Return (X, Y) of the center of cell containing provided text 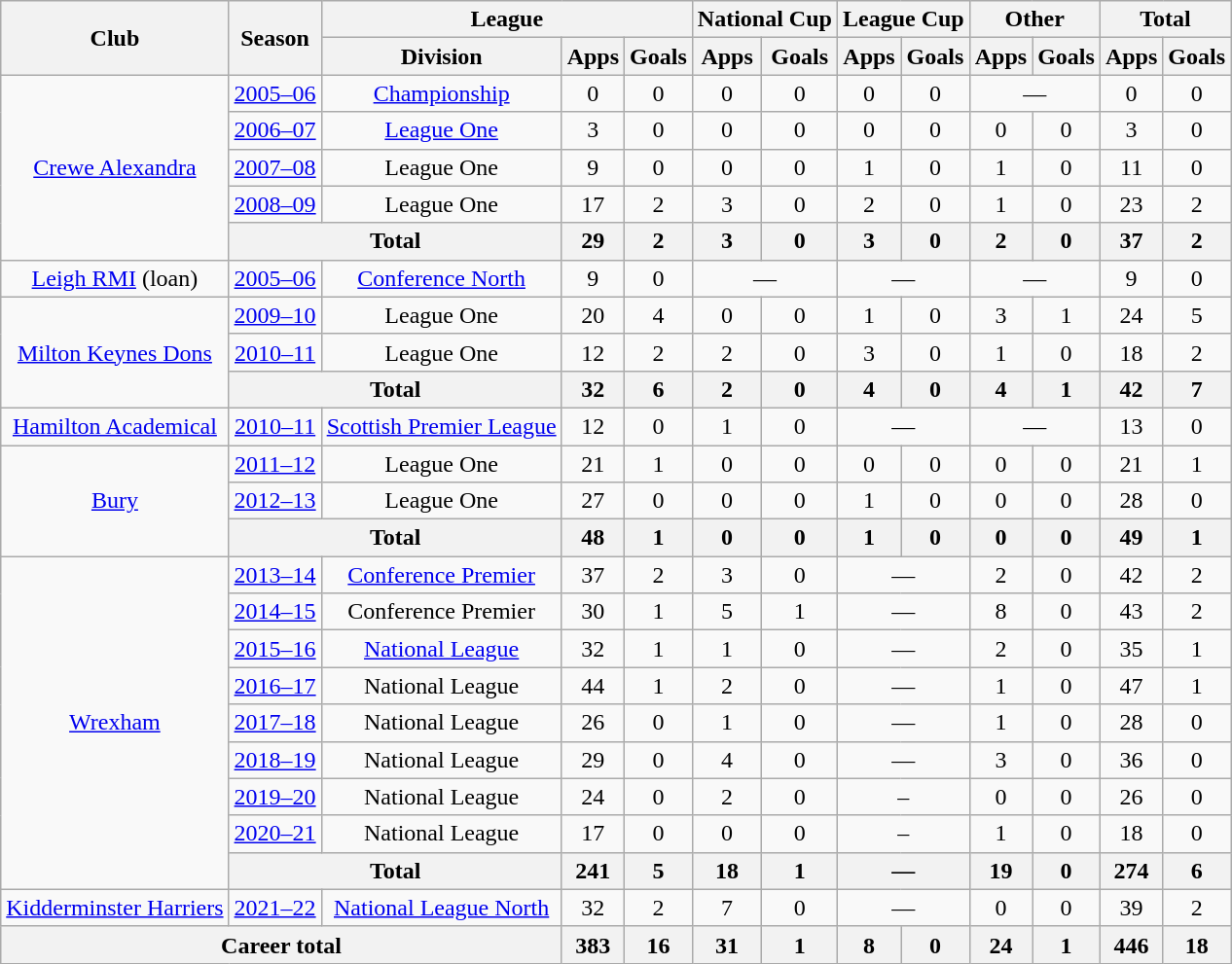
19 (1000, 871)
Hamilton Academical (115, 426)
241 (593, 871)
Division (442, 56)
36 (1131, 760)
2007–08 (274, 167)
Kidderminster Harriers (115, 908)
30 (593, 612)
National League North (442, 908)
2016–17 (274, 686)
Leigh RMI (loan) (115, 278)
2011–12 (274, 464)
274 (1131, 871)
2020–21 (274, 834)
Career total (281, 945)
2018–19 (274, 760)
48 (593, 538)
Scottish Premier League (442, 426)
47 (1131, 686)
2021–22 (274, 908)
16 (659, 945)
Wrexham (115, 724)
2019–20 (274, 797)
Conference North (442, 278)
27 (593, 501)
44 (593, 686)
2009–10 (274, 315)
2006–07 (274, 130)
Championship (442, 93)
2013–14 (274, 575)
National Cup (765, 19)
2008–09 (274, 204)
23 (1131, 204)
Milton Keynes Dons (115, 352)
Club (115, 38)
2017–18 (274, 723)
Bury (115, 501)
2012–13 (274, 501)
31 (727, 945)
49 (1131, 538)
Season (274, 38)
League (506, 19)
2014–15 (274, 612)
2015–16 (274, 649)
13 (1131, 426)
35 (1131, 649)
11 (1131, 167)
League Cup (903, 19)
446 (1131, 945)
39 (1131, 908)
20 (593, 315)
Other (1034, 19)
Crewe Alexandra (115, 167)
383 (593, 945)
43 (1131, 612)
